From the cell containing the given text, extract its center point as [x, y] coordinate. 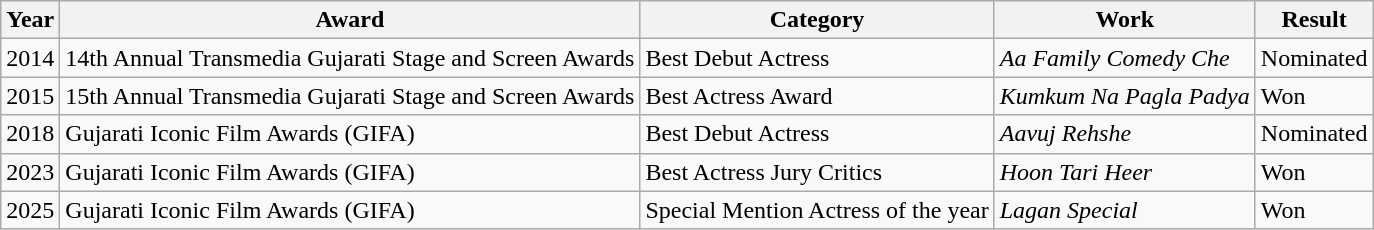
Kumkum Na Pagla Padya [1124, 96]
2015 [30, 96]
Best Actress Award [817, 96]
2025 [30, 210]
2018 [30, 134]
15th Annual Transmedia Gujarati Stage and Screen Awards [350, 96]
Lagan Special [1124, 210]
Work [1124, 20]
Award [350, 20]
2023 [30, 172]
Aavuj Rehshe [1124, 134]
Year [30, 20]
Hoon Tari Heer [1124, 172]
Aa Family Comedy Che [1124, 58]
2014 [30, 58]
14th Annual Transmedia Gujarati Stage and Screen Awards [350, 58]
Category [817, 20]
Special Mention Actress of the year [817, 210]
Result [1314, 20]
Best Actress Jury Critics [817, 172]
